Determine the [X, Y] coordinate at the center of the cell enclosing the given text.  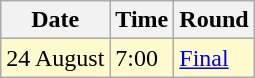
Time [142, 20]
24 August [56, 58]
Round [214, 20]
7:00 [142, 58]
Date [56, 20]
Final [214, 58]
